Provide the (x, y) coordinate of the cell's center where the given text is located.  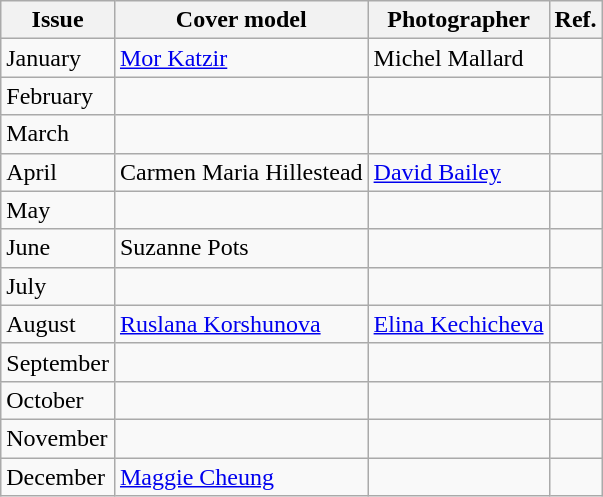
January (58, 58)
July (58, 286)
December (58, 477)
Issue (58, 20)
Ref. (576, 20)
September (58, 362)
June (58, 248)
April (58, 172)
November (58, 438)
Mor Katzir (241, 58)
Maggie Cheung (241, 477)
Suzanne Pots (241, 248)
February (58, 96)
August (58, 324)
Michel Mallard (458, 58)
October (58, 400)
Photographer (458, 20)
May (58, 210)
Elina Kechicheva (458, 324)
Cover model (241, 20)
David Bailey (458, 172)
Carmen Maria Hillestead (241, 172)
Ruslana Korshunova (241, 324)
March (58, 134)
